Locate the cell with the specified text and output its (x, y) center coordinate. 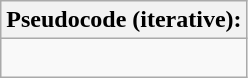
Pseudocode (iterative): (124, 20)
